Determine the (x, y) coordinate at the center of the cell enclosing the given text.  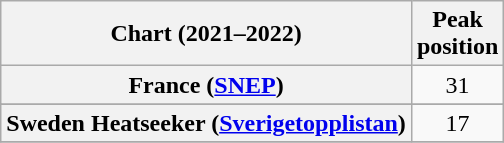
31 (457, 85)
Chart (2021–2022) (206, 34)
Peakposition (457, 34)
Sweden Heatseeker (Sverigetopplistan) (206, 123)
17 (457, 123)
France (SNEP) (206, 85)
